Output the [X, Y] coordinate of the center of the cell containing the given text.  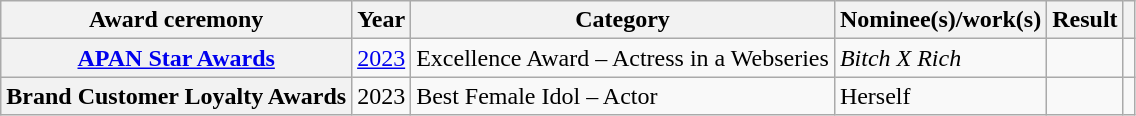
Result [1085, 20]
Category [623, 20]
Award ceremony [176, 20]
Excellence Award – Actress in a Webseries [623, 58]
APAN Star Awards [176, 58]
Bitch X Rich [940, 58]
Brand Customer Loyalty Awards [176, 96]
Best Female Idol – Actor [623, 96]
Nominee(s)/work(s) [940, 20]
Year [382, 20]
Herself [940, 96]
